Determine the (X, Y) coordinate at the center of the cell enclosing the given text.  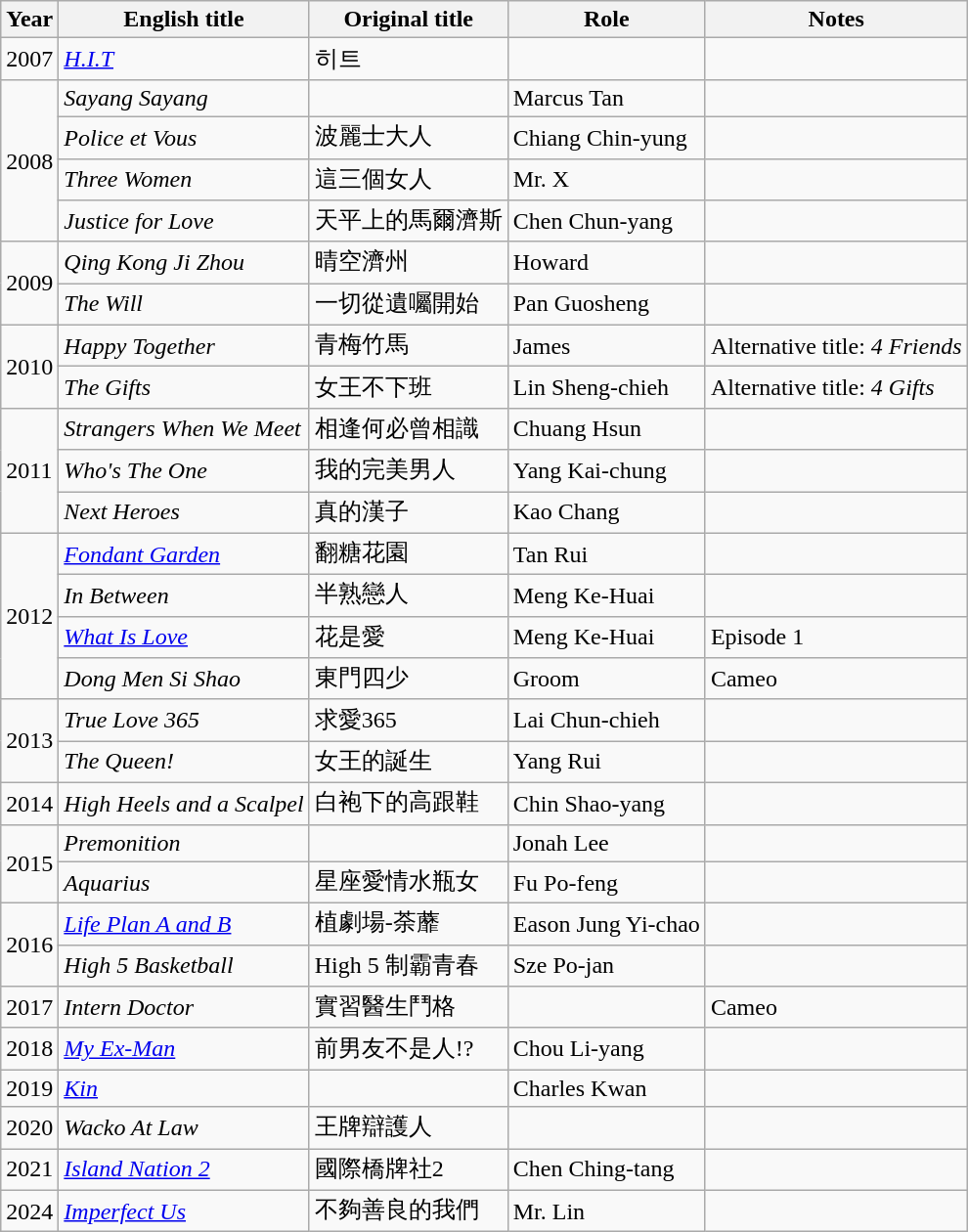
植劇場-荼蘼 (409, 925)
Eason Jung Yi-chao (606, 925)
2014 (29, 804)
Marcus Tan (606, 98)
Fu Po-feng (606, 882)
Lin Sheng-chieh (606, 387)
Sayang Sayang (184, 98)
翻糖花園 (409, 553)
2011 (29, 470)
東門四少 (409, 679)
Original title (409, 20)
2020 (29, 1128)
Yang Kai-chung (606, 471)
The Queen! (184, 763)
女王不下班 (409, 387)
2012 (29, 616)
Qing Kong Ji Zhou (184, 262)
星座愛情水瓶女 (409, 882)
2024 (29, 1210)
2021 (29, 1169)
2018 (29, 1048)
真的漢子 (409, 512)
My Ex-Man (184, 1048)
High 5 制霸青春 (409, 966)
Year (29, 20)
Happy Together (184, 346)
2016 (29, 945)
這三個女人 (409, 180)
2009 (29, 284)
Pan Guosheng (606, 305)
Strangers When We Meet (184, 428)
一切從遺囑開始 (409, 305)
Notes (836, 20)
白袍下的高跟鞋 (409, 804)
Howard (606, 262)
Yang Rui (606, 763)
High Heels and a Scalpel (184, 804)
Chou Li-yang (606, 1048)
前男友不是人!? (409, 1048)
2019 (29, 1088)
晴空濟州 (409, 262)
True Love 365 (184, 720)
Police et Vous (184, 137)
Three Women (184, 180)
2015 (29, 864)
Mr. X (606, 180)
Alternative title: 4 Gifts (836, 387)
花是愛 (409, 638)
What Is Love (184, 638)
波麗士大人 (409, 137)
Next Heroes (184, 512)
2008 (29, 160)
Chen Ching-tang (606, 1169)
Aquarius (184, 882)
Fondant Garden (184, 553)
Mr. Lin (606, 1210)
Island Nation 2 (184, 1169)
Charles Kwan (606, 1088)
Tan Rui (606, 553)
In Between (184, 596)
相逢何必曾相識 (409, 428)
The Gifts (184, 387)
2010 (29, 366)
王牌辯護人 (409, 1128)
我的完美男人 (409, 471)
實習醫生鬥格 (409, 1007)
Kin (184, 1088)
Chin Shao-yang (606, 804)
Role (606, 20)
不夠善良的我們 (409, 1210)
High 5 Basketball (184, 966)
青梅竹馬 (409, 346)
半熟戀人 (409, 596)
Chen Chun-yang (606, 221)
Life Plan A and B (184, 925)
Chiang Chin-yung (606, 137)
2013 (29, 741)
求愛365 (409, 720)
Intern Doctor (184, 1007)
Who's The One (184, 471)
2017 (29, 1007)
The Will (184, 305)
Jonah Lee (606, 843)
Imperfect Us (184, 1210)
히트 (409, 59)
天平上的馬爾濟斯 (409, 221)
Kao Chang (606, 512)
Groom (606, 679)
Alternative title: 4 Friends (836, 346)
Premonition (184, 843)
James (606, 346)
Episode 1 (836, 638)
Sze Po-jan (606, 966)
國際橋牌社2 (409, 1169)
Dong Men Si Shao (184, 679)
Wacko At Law (184, 1128)
Chuang Hsun (606, 428)
H.I.T (184, 59)
English title (184, 20)
Justice for Love (184, 221)
女王的誕生 (409, 763)
2007 (29, 59)
Lai Chun-chieh (606, 720)
